Output the [X, Y] coordinate of the center of the cell containing the given text.  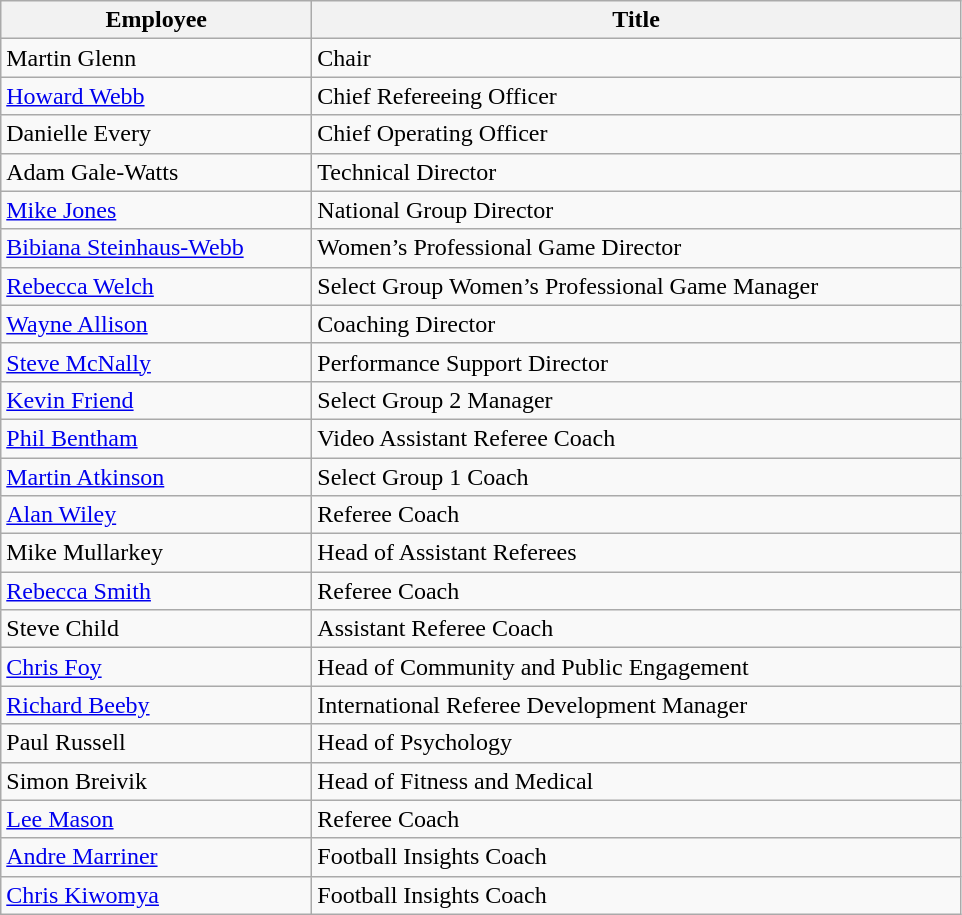
Coaching Director [636, 324]
Head of Psychology [636, 743]
Rebecca Smith [156, 591]
Howard Webb [156, 96]
Mike Jones [156, 210]
Chief Operating Officer [636, 134]
Chris Kiwomya [156, 895]
Paul Russell [156, 743]
Martin Glenn [156, 58]
Steve Child [156, 629]
Danielle Every [156, 134]
Select Group 1 Coach [636, 477]
Women’s Professional Game Director [636, 248]
Phil Bentham [156, 438]
Head of Fitness and Medical [636, 781]
Alan Wiley [156, 515]
Performance Support Director [636, 362]
Chris Foy [156, 667]
Adam Gale-Watts [156, 172]
Chair [636, 58]
Title [636, 20]
Head of Assistant Referees [636, 553]
Technical Director [636, 172]
Head of Community and Public Engagement [636, 667]
National Group Director [636, 210]
Richard Beeby [156, 705]
Mike Mullarkey [156, 553]
Chief Refereeing Officer [636, 96]
Select Group Women’s Professional Game Manager [636, 286]
Video Assistant Referee Coach [636, 438]
Simon Breivik [156, 781]
Martin Atkinson [156, 477]
Rebecca Welch [156, 286]
Lee Mason [156, 819]
International Referee Development Manager [636, 705]
Assistant Referee Coach [636, 629]
Select Group 2 Manager [636, 400]
Bibiana Steinhaus-Webb [156, 248]
Employee [156, 20]
Andre Marriner [156, 857]
Steve McNally [156, 362]
Kevin Friend [156, 400]
Wayne Allison [156, 324]
